Scan for the cell matching the given text and deliver its [X, Y] coordinate at center. 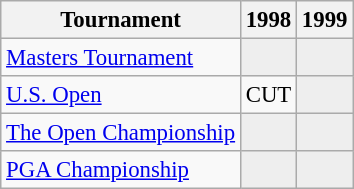
The Open Championship [121, 133]
1999 [325, 20]
1998 [268, 20]
PGA Championship [121, 170]
CUT [268, 95]
Tournament [121, 20]
U.S. Open [121, 95]
Masters Tournament [121, 58]
